Output the [x, y] coordinate of the center of the cell containing the given text.  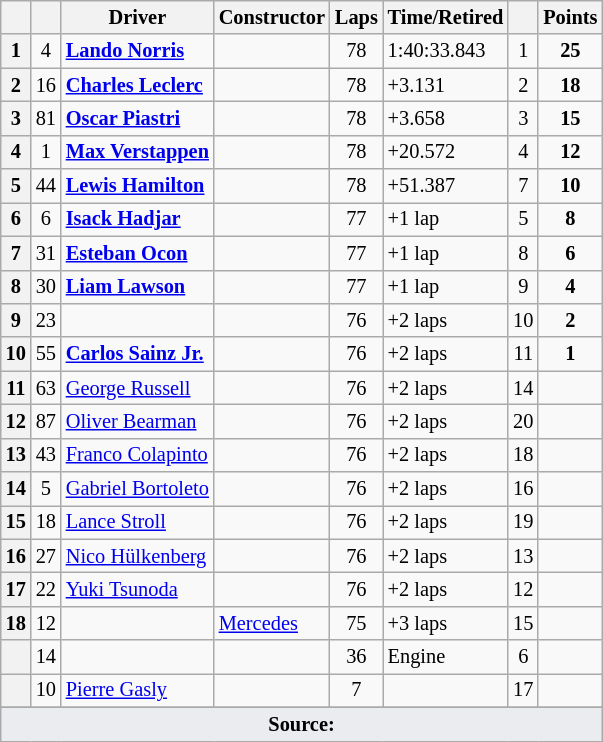
22 [46, 589]
Driver [138, 17]
Lance Stroll [138, 522]
36 [356, 657]
+51.387 [446, 186]
Time/Retired [446, 17]
81 [46, 118]
Lewis Hamilton [138, 186]
Yuki Tsunoda [138, 589]
Gabriel Bortoleto [138, 489]
+3.658 [446, 118]
Nico Hülkenberg [138, 556]
Mercedes [272, 623]
Charles Leclerc [138, 85]
Oliver Bearman [138, 421]
+3.131 [446, 85]
Source: [302, 724]
27 [46, 556]
25 [570, 51]
87 [46, 421]
Esteban Ocon [138, 253]
Lando Norris [138, 51]
23 [46, 320]
Isack Hadjar [138, 219]
Franco Colapinto [138, 455]
+20.572 [446, 152]
Laps [356, 17]
George Russell [138, 388]
63 [46, 388]
55 [46, 354]
19 [523, 522]
Engine [446, 657]
1:40:33.843 [446, 51]
Constructor [272, 17]
44 [46, 186]
Pierre Gasly [138, 690]
43 [46, 455]
Points [570, 17]
+3 laps [446, 623]
30 [46, 287]
Max Verstappen [138, 152]
Carlos Sainz Jr. [138, 354]
Liam Lawson [138, 287]
75 [356, 623]
31 [46, 253]
Oscar Piastri [138, 118]
20 [523, 421]
